Scan for the cell matching the given text and deliver its (x, y) coordinate at center. 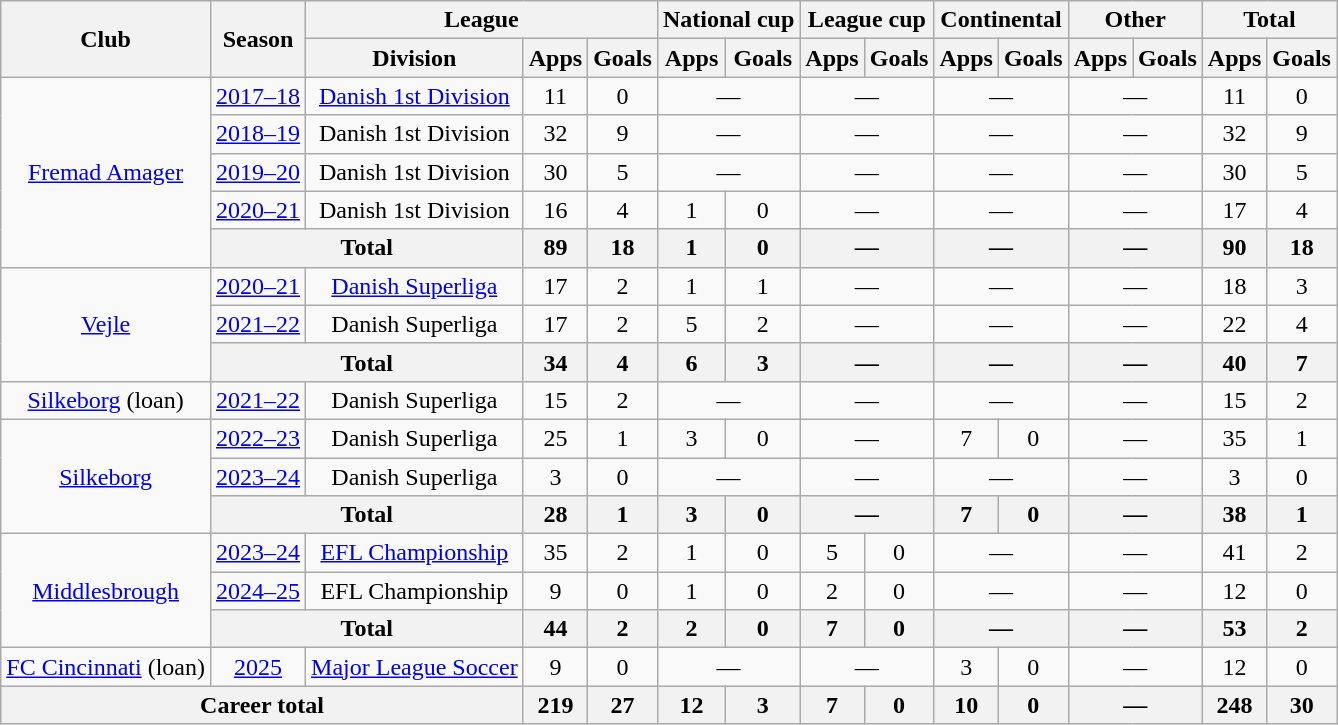
Season (258, 39)
34 (555, 362)
40 (1234, 362)
FC Cincinnati (loan) (106, 667)
2022–23 (258, 438)
28 (555, 515)
53 (1234, 629)
27 (623, 705)
Fremad Amager (106, 172)
2017–18 (258, 96)
Club (106, 39)
Vejle (106, 324)
National cup (728, 20)
25 (555, 438)
22 (1234, 324)
44 (555, 629)
10 (966, 705)
2019–20 (258, 172)
Career total (262, 705)
Other (1135, 20)
6 (691, 362)
38 (1234, 515)
Middlesbrough (106, 591)
248 (1234, 705)
Major League Soccer (415, 667)
League (482, 20)
League cup (867, 20)
2018–19 (258, 134)
Continental (1001, 20)
16 (555, 210)
Silkeborg (106, 476)
2024–25 (258, 591)
219 (555, 705)
2025 (258, 667)
90 (1234, 248)
Silkeborg (loan) (106, 400)
89 (555, 248)
41 (1234, 553)
Division (415, 58)
